Extract the [x, y] coordinate from the center of the cell holding the provided text.  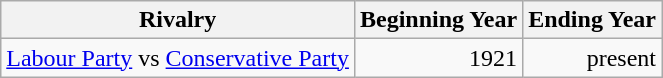
Labour Party vs Conservative Party [178, 58]
Rivalry [178, 20]
Beginning Year [438, 20]
Ending Year [592, 20]
1921 [438, 58]
present [592, 58]
